Extract the [X, Y] coordinate from the center of the cell holding the provided text.  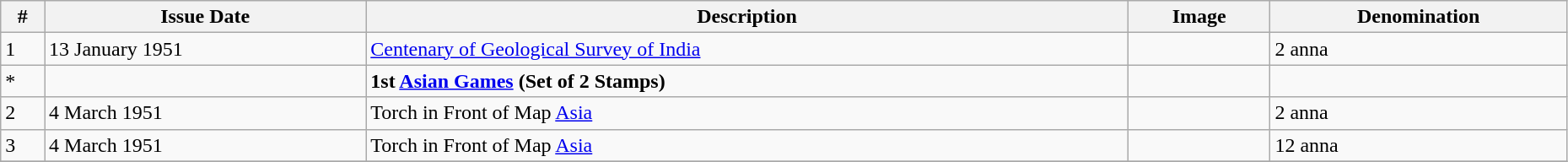
13 January 1951 [206, 49]
* [23, 81]
Issue Date [206, 17]
# [23, 17]
1st Asian Games (Set of 2 Stamps) [747, 81]
Image [1199, 17]
Description [747, 17]
Centenary of Geological Survey of India [747, 49]
1 [23, 49]
3 [23, 145]
Denomination [1419, 17]
2 [23, 113]
12 anna [1419, 145]
